Determine the (X, Y) coordinate at the center of the cell enclosing the given text.  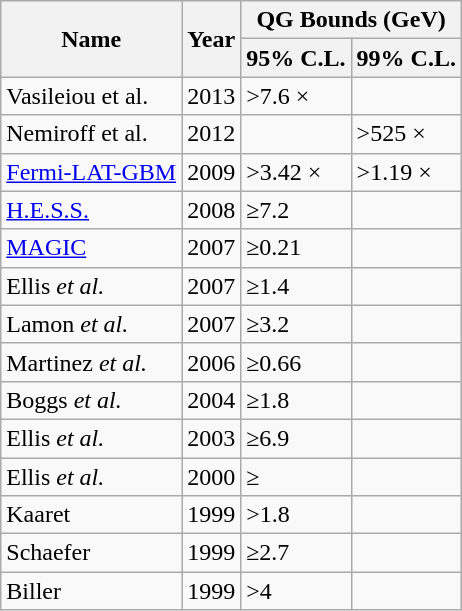
MAGIC (92, 248)
>4 (296, 591)
99% C.L. (406, 58)
2003 (212, 438)
H.E.S.S. (92, 210)
≥1.8 (296, 400)
≥0.66 (296, 362)
Kaaret (92, 515)
2009 (212, 172)
>7.6 × (296, 96)
≥3.2 (296, 324)
Name (92, 39)
≥1.4 (296, 286)
2008 (212, 210)
Nemiroff et al. (92, 134)
>1.8 (296, 515)
Year (212, 39)
2013 (212, 96)
Fermi-LAT-GBM (92, 172)
≥7.2 (296, 210)
2006 (212, 362)
2004 (212, 400)
2012 (212, 134)
>3.42 × (296, 172)
QG Bounds (GeV) (352, 20)
Boggs et al. (92, 400)
2000 (212, 477)
≥6.9 (296, 438)
≥ (296, 477)
Biller (92, 591)
Vasileiou et al. (92, 96)
≥0.21 (296, 248)
>525 × (406, 134)
95% C.L. (296, 58)
Schaefer (92, 553)
Martinez et al. (92, 362)
Lamon et al. (92, 324)
≥2.7 (296, 553)
>1.19 × (406, 172)
